Determine the [x, y] coordinate at the center of the cell enclosing the given text.  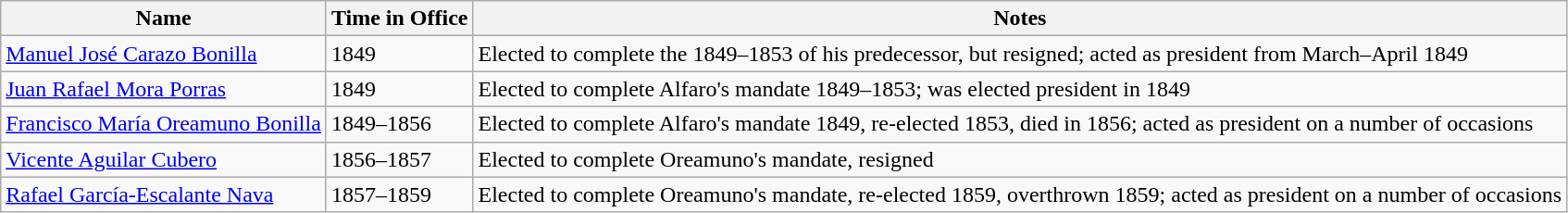
Name [164, 19]
Elected to complete the 1849–1853 of his predecessor, but resigned; acted as president from March–April 1849 [1020, 54]
1856–1857 [400, 159]
Vicente Aguilar Cubero [164, 159]
Elected to complete Alfaro's mandate 1849–1853; was elected president in 1849 [1020, 89]
Notes [1020, 19]
Francisco María Oreamuno Bonilla [164, 124]
Juan Rafael Mora Porras [164, 89]
1857–1859 [400, 194]
Time in Office [400, 19]
Elected to complete Oreamuno's mandate, resigned [1020, 159]
Elected to complete Alfaro's mandate 1849, re-elected 1853, died in 1856; acted as president on a number of occasions [1020, 124]
Manuel José Carazo Bonilla [164, 54]
Rafael García-Escalante Nava [164, 194]
Elected to complete Oreamuno's mandate, re-elected 1859, overthrown 1859; acted as president on a number of occasions [1020, 194]
1849–1856 [400, 124]
